Scan for the cell matching the given text and deliver its (X, Y) coordinate at center. 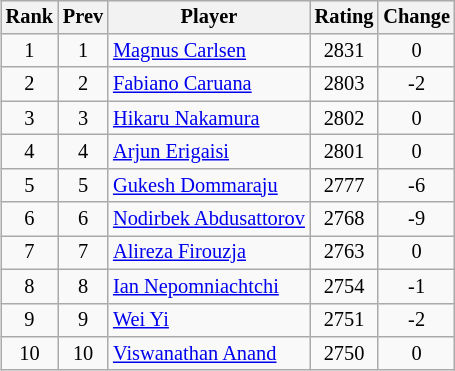
2803 (344, 84)
-6 (416, 185)
Rank (30, 17)
Magnus Carlsen (209, 51)
Hikaru Nakamura (209, 118)
Gukesh Dommaraju (209, 185)
-9 (416, 219)
2751 (344, 320)
Fabiano Caruana (209, 84)
Prev (83, 17)
Viswanathan Anand (209, 354)
2802 (344, 118)
2777 (344, 185)
Wei Yi (209, 320)
2763 (344, 253)
2754 (344, 286)
Nodirbek Abdusattorov (209, 219)
Arjun Erigaisi (209, 152)
2801 (344, 152)
2831 (344, 51)
2768 (344, 219)
Rating (344, 17)
Ian Nepomniachtchi (209, 286)
Alireza Firouzja (209, 253)
2750 (344, 354)
Change (416, 17)
-1 (416, 286)
Player (209, 17)
